Find where the given text appears and provide that cell's center as [X, Y] coordinate. 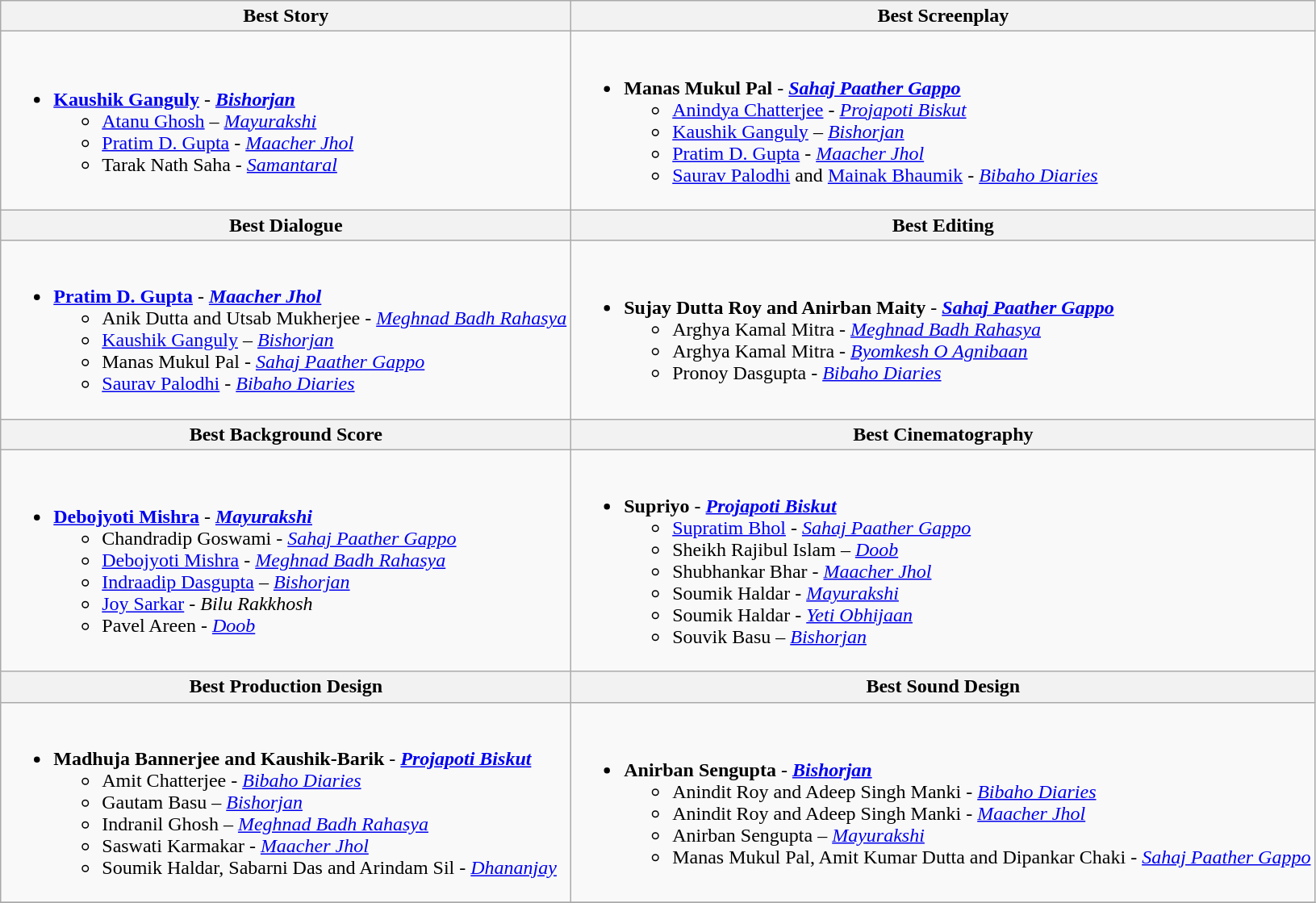
Best Dialogue [286, 225]
Best Sound Design [943, 687]
Best Background Score [286, 434]
Kaushik Ganguly - BishorjanAtanu Ghosh – MayurakshiPratim D. Gupta - Maacher JholTarak Nath Saha - Samantaral [286, 121]
Best Cinematography [943, 434]
Best Editing [943, 225]
Best Production Design [286, 687]
Best Story [286, 16]
Best Screenplay [943, 16]
